For the text-containing cell, return its midpoint in (x, y) coordinate format. 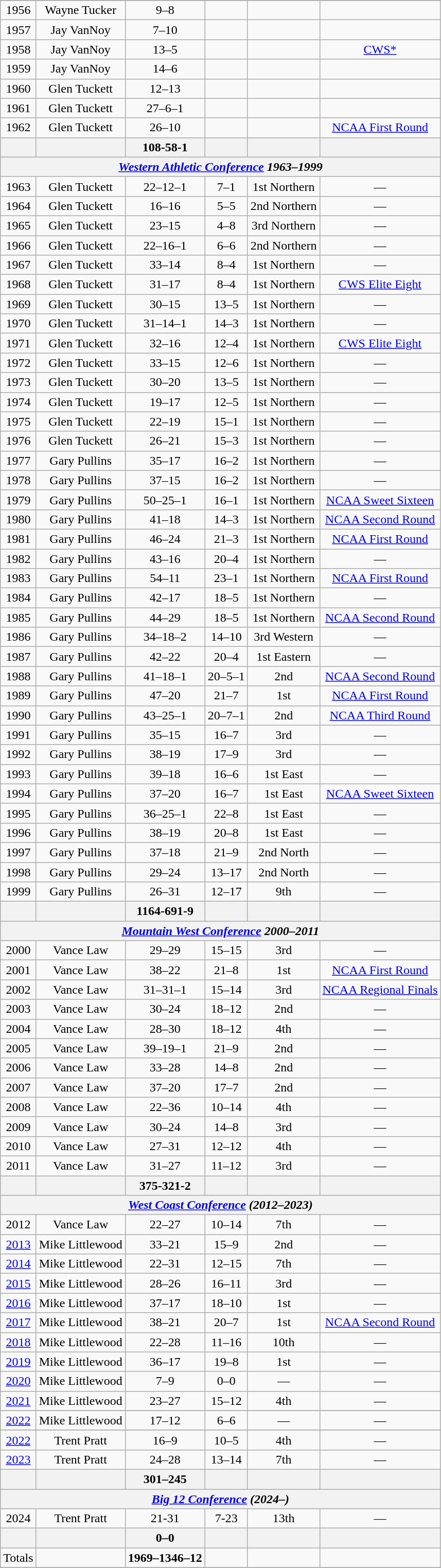
3rd Western (284, 637)
2021 (19, 1401)
21-31 (165, 1519)
1966 (19, 245)
West Coast Conference (2012–2023) (220, 1205)
1971 (19, 343)
23–15 (165, 225)
Wayne Tucker (80, 10)
31–27 (165, 1166)
37–17 (165, 1303)
1967 (19, 265)
1st Eastern (284, 657)
26–10 (165, 128)
1975 (19, 421)
2007 (19, 1087)
2024 (19, 1519)
33–15 (165, 363)
1959 (19, 69)
2015 (19, 1283)
46–24 (165, 539)
37–18 (165, 852)
31–17 (165, 285)
2004 (19, 1029)
2003 (19, 1009)
35–15 (165, 735)
1998 (19, 872)
10th (284, 1342)
34–18–2 (165, 637)
1965 (19, 225)
1985 (19, 618)
28–30 (165, 1029)
23–27 (165, 1401)
50–25–1 (165, 500)
22–27 (165, 1225)
108-58-1 (165, 147)
22–16–1 (165, 245)
21–7 (226, 696)
1994 (19, 794)
13–14 (226, 1459)
39–19–1 (165, 1048)
2016 (19, 1303)
41–18 (165, 519)
2017 (19, 1323)
2020 (19, 1381)
26–31 (165, 892)
31–14–1 (165, 324)
15–15 (226, 950)
2012 (19, 1225)
12–17 (226, 892)
12–6 (226, 363)
2000 (19, 950)
2018 (19, 1342)
41–18–1 (165, 676)
22–28 (165, 1342)
1986 (19, 637)
43–25–1 (165, 715)
1961 (19, 108)
47–20 (165, 696)
1969 (19, 304)
2001 (19, 970)
1973 (19, 382)
Mountain West Conference 2000–2011 (220, 931)
1957 (19, 30)
38–22 (165, 970)
2009 (19, 1126)
15–3 (226, 441)
30–15 (165, 304)
CWS* (380, 49)
7–9 (165, 1381)
14–6 (165, 69)
37–15 (165, 480)
2019 (19, 1362)
13–17 (226, 872)
1970 (19, 324)
1978 (19, 480)
1956 (19, 10)
1999 (19, 892)
43–16 (165, 558)
12–5 (226, 402)
17–7 (226, 1087)
2002 (19, 990)
1960 (19, 89)
1968 (19, 285)
20–7 (226, 1323)
33–28 (165, 1068)
15–9 (226, 1244)
28–26 (165, 1283)
36–25–1 (165, 813)
375-321-2 (165, 1185)
Big 12 Conference (2024–) (220, 1499)
1964 (19, 206)
27–31 (165, 1146)
30–20 (165, 382)
12–13 (165, 89)
NCAA Regional Finals (380, 990)
5–5 (226, 206)
1977 (19, 461)
1969–1346–12 (165, 1558)
24–28 (165, 1459)
4–8 (226, 225)
7-23 (226, 1519)
20–7–1 (226, 715)
301–245 (165, 1479)
Western Athletic Conference 1963–1999 (220, 167)
7–1 (226, 186)
2006 (19, 1068)
1996 (19, 833)
7–10 (165, 30)
1958 (19, 49)
1980 (19, 519)
26–21 (165, 441)
1995 (19, 813)
17–9 (226, 754)
31–31–1 (165, 990)
1976 (19, 441)
42–17 (165, 598)
44–29 (165, 618)
11–16 (226, 1342)
39–18 (165, 774)
11–12 (226, 1166)
1962 (19, 128)
3rd Northern (284, 225)
9th (284, 892)
1972 (19, 363)
14–10 (226, 637)
1982 (19, 558)
19–8 (226, 1362)
12–4 (226, 343)
16–1 (226, 500)
22–12–1 (165, 186)
16–9 (165, 1440)
15–1 (226, 421)
1164-691-9 (165, 911)
15–14 (226, 990)
35–17 (165, 461)
20–5–1 (226, 676)
1987 (19, 657)
22–31 (165, 1264)
29–24 (165, 872)
16–16 (165, 206)
2014 (19, 1264)
1993 (19, 774)
22–8 (226, 813)
21–8 (226, 970)
36–17 (165, 1362)
2013 (19, 1244)
1974 (19, 402)
2005 (19, 1048)
2011 (19, 1166)
1992 (19, 754)
1989 (19, 696)
20–8 (226, 833)
42–22 (165, 657)
1988 (19, 676)
33–14 (165, 265)
NCAA Third Round (380, 715)
18–10 (226, 1303)
10–5 (226, 1440)
21–3 (226, 539)
27–6–1 (165, 108)
Totals (19, 1558)
13th (284, 1519)
2023 (19, 1459)
38–21 (165, 1323)
1984 (19, 598)
1997 (19, 852)
16–11 (226, 1283)
22–19 (165, 421)
12–12 (226, 1146)
1979 (19, 500)
9–8 (165, 10)
54–11 (165, 578)
29–29 (165, 950)
19–17 (165, 402)
2010 (19, 1146)
33–21 (165, 1244)
12–15 (226, 1264)
1991 (19, 735)
22–36 (165, 1107)
1981 (19, 539)
1983 (19, 578)
1990 (19, 715)
23–1 (226, 578)
17–12 (165, 1420)
1963 (19, 186)
15–12 (226, 1401)
16–6 (226, 774)
32–16 (165, 343)
2008 (19, 1107)
